Find where the given text appears and provide that cell's center as [X, Y] coordinate. 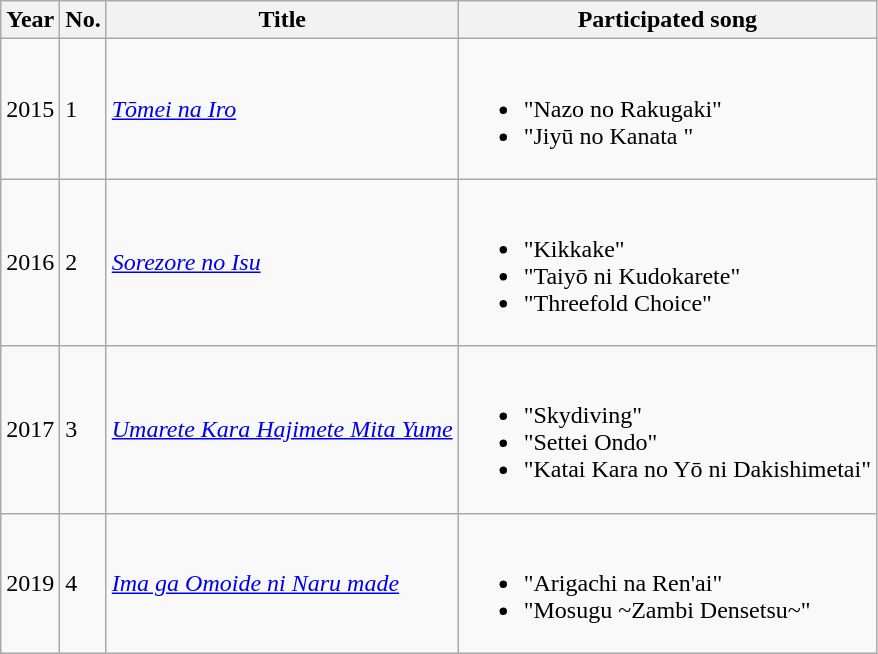
Title [282, 20]
"Skydiving""Settei Ondo""Katai Kara no Yō ni Dakishimetai" [667, 430]
3 [83, 430]
2017 [30, 430]
2015 [30, 109]
No. [83, 20]
"Kikkake""Taiyō ni Kudokarete""Threefold Choice" [667, 262]
"Nazo no Rakugaki""Jiyū no Kanata " [667, 109]
2019 [30, 583]
Sorezore no Isu [282, 262]
Umarete Kara Hajimete Mita Yume [282, 430]
"Arigachi na Ren'ai""Mosugu ~Zambi Densetsu~" [667, 583]
2016 [30, 262]
Tōmei na Iro [282, 109]
Participated song [667, 20]
4 [83, 583]
Year [30, 20]
2 [83, 262]
1 [83, 109]
Ima ga Omoide ni Naru made [282, 583]
